Detect which cell encompasses the target text, then output its (x, y) center coordinate. 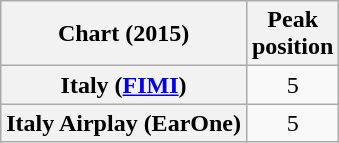
Italy (FIMI) (124, 85)
Peakposition (292, 34)
Chart (2015) (124, 34)
Italy Airplay (EarOne) (124, 123)
